Scan for the cell matching the given text and deliver its [x, y] coordinate at center. 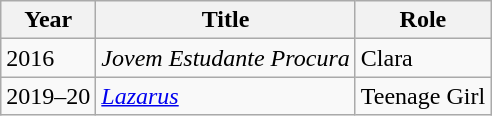
Lazarus [226, 96]
Teenage Girl [422, 96]
Role [422, 20]
Clara [422, 58]
Jovem Estudante Procura [226, 58]
Title [226, 20]
2016 [48, 58]
Year [48, 20]
2019–20 [48, 96]
